From the cell containing the given text, extract its center point as (x, y) coordinate. 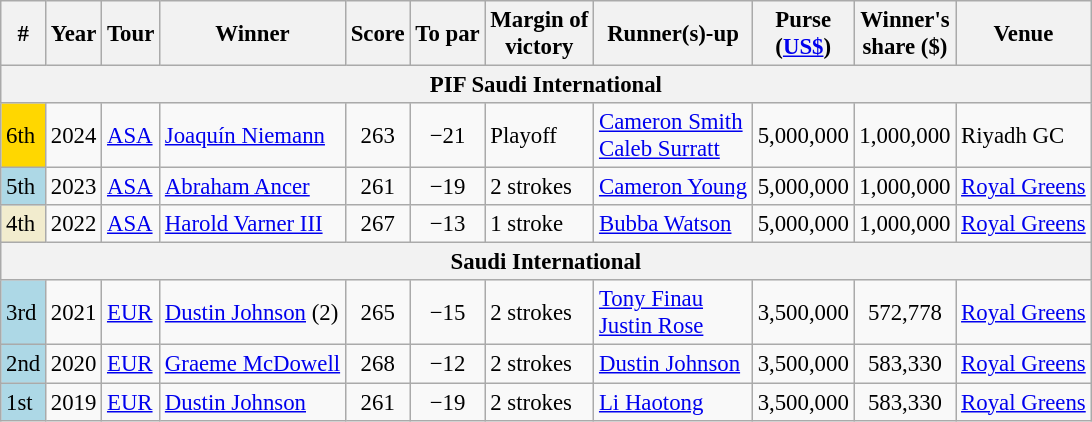
Graeme McDowell (253, 364)
Margin ofvictory (540, 34)
Li Haotong (674, 402)
Saudi International (546, 262)
Tour (131, 34)
−13 (448, 224)
265 (378, 312)
Score (378, 34)
3rd (24, 312)
# (24, 34)
4th (24, 224)
2019 (74, 402)
Runner(s)-up (674, 34)
2022 (74, 224)
1st (24, 402)
Joaquín Niemann (253, 136)
Playoff (540, 136)
2023 (74, 187)
Abraham Ancer (253, 187)
Venue (1024, 34)
2020 (74, 364)
6th (24, 136)
Bubba Watson (674, 224)
Harold Varner III (253, 224)
Cameron Smith Caleb Surratt (674, 136)
−15 (448, 312)
Tony Finau Justin Rose (674, 312)
5th (24, 187)
To par (448, 34)
PIF Saudi International (546, 85)
2nd (24, 364)
2021 (74, 312)
267 (378, 224)
268 (378, 364)
Winner'sshare ($) (905, 34)
Winner (253, 34)
−21 (448, 136)
2024 (74, 136)
Cameron Young (674, 187)
−12 (448, 364)
Dustin Johnson (2) (253, 312)
Year (74, 34)
572,778 (905, 312)
Riyadh GC (1024, 136)
1 stroke (540, 224)
263 (378, 136)
Purse(US$) (803, 34)
